Detect which cell encompasses the target text, then output its (X, Y) center coordinate. 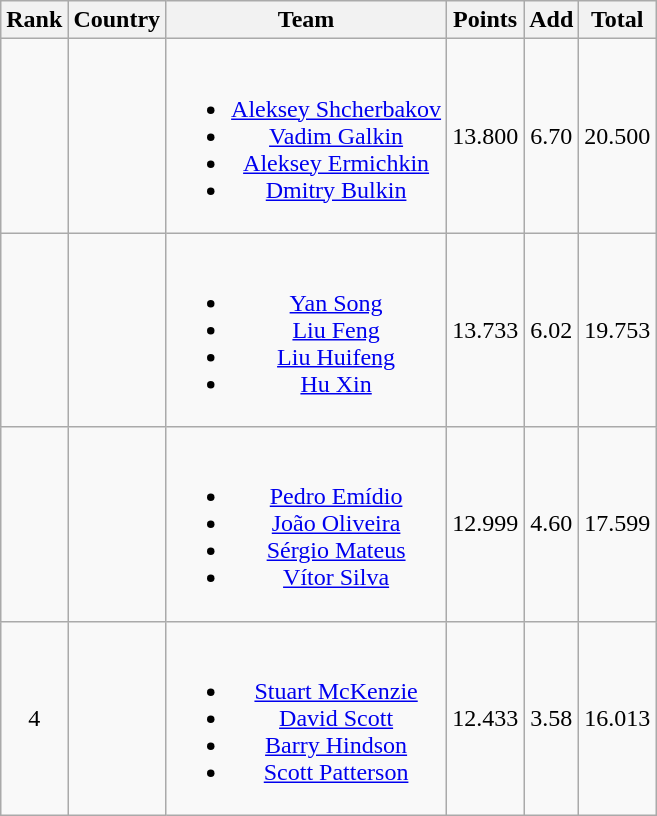
20.500 (618, 136)
Stuart McKenzieDavid ScottBarry HindsonScott Patterson (306, 718)
4 (34, 718)
Team (306, 20)
12.999 (486, 524)
19.753 (618, 330)
Country (117, 20)
17.599 (618, 524)
Add (552, 20)
Rank (34, 20)
6.70 (552, 136)
13.733 (486, 330)
Aleksey ShcherbakovVadim GalkinAleksey ErmichkinDmitry Bulkin (306, 136)
3.58 (552, 718)
Total (618, 20)
12.433 (486, 718)
4.60 (552, 524)
6.02 (552, 330)
Yan SongLiu FengLiu HuifengHu Xin (306, 330)
Points (486, 20)
16.013 (618, 718)
Pedro EmídioJoão OliveiraSérgio MateusVítor Silva (306, 524)
13.800 (486, 136)
